Search for the cell housing the specified text and yield its [X, Y] center coordinate. 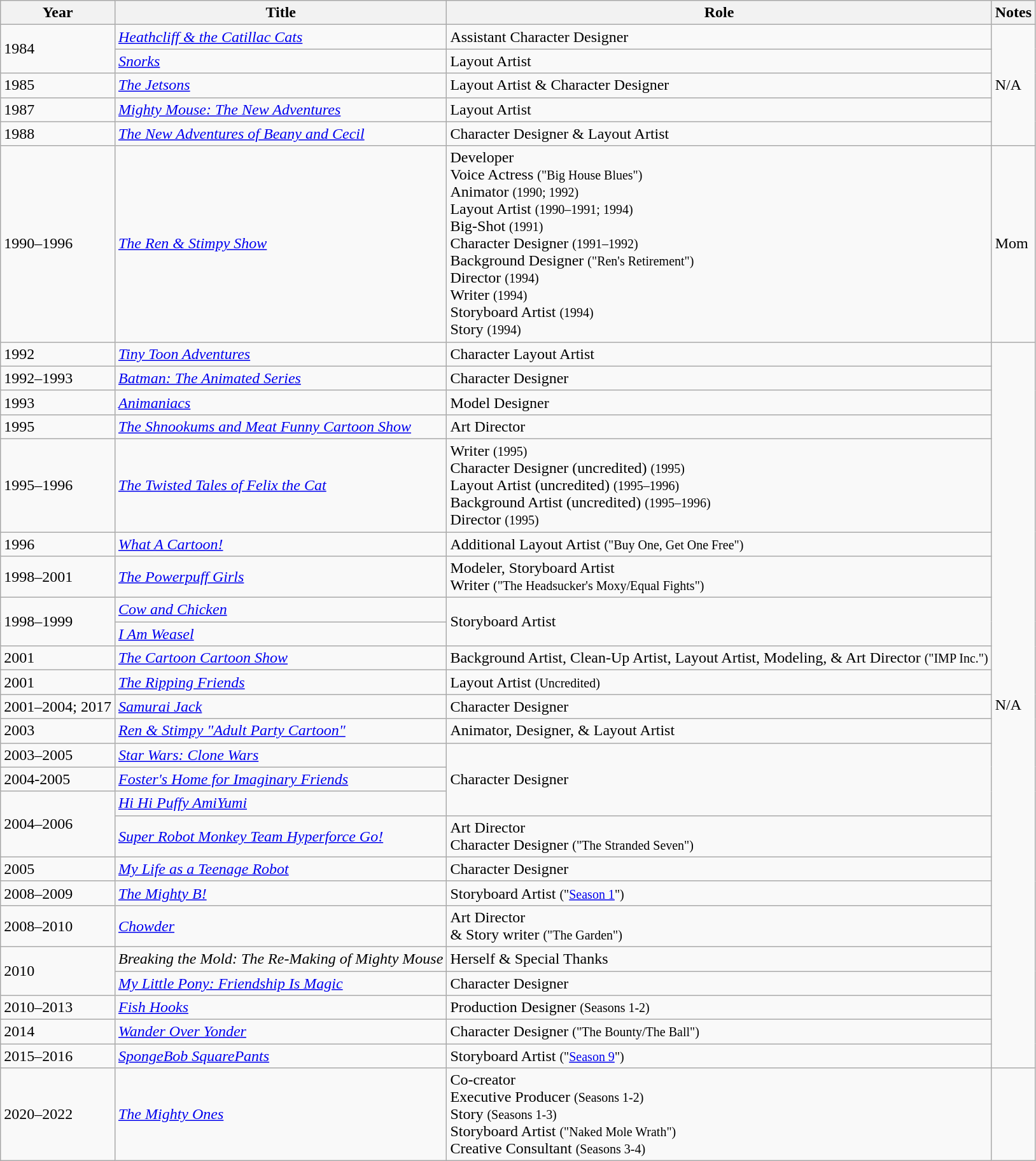
The Mighty B! [280, 893]
Cow and Chicken [280, 610]
Layout Artist & Character Designer [719, 85]
Additional Layout Artist ("Buy One, Get One Free") [719, 544]
The Jetsons [280, 85]
Notes [1013, 13]
Title [280, 13]
The New Adventures of Beany and Cecil [280, 134]
2004-2005 [58, 779]
2014 [58, 1032]
1985 [58, 85]
2005 [58, 869]
Super Robot Monkey Team Hyperforce Go! [280, 836]
Storyboard Artist [719, 622]
1993 [58, 402]
I Am Weasel [280, 634]
1984 [58, 49]
Tiny Toon Adventures [280, 354]
2010 [58, 971]
Character Designer ("The Bounty/The Ball") [719, 1032]
What A Cartoon! [280, 544]
Art Director& Story writer ("The Garden") [719, 925]
The Cartoon Cartoon Show [280, 658]
The Ripping Friends [280, 682]
1988 [58, 134]
1995 [58, 426]
Model Designer [719, 402]
SpongeBob SquarePants [280, 1056]
Snorks [280, 61]
Chowder [280, 925]
Hi Hi Puffy AmiYumi [280, 803]
1992 [58, 354]
2008–2010 [58, 925]
2003 [58, 731]
1987 [58, 109]
1998–2001 [58, 577]
Layout Artist (Uncredited) [719, 682]
1998–1999 [58, 622]
Writer (1995)Character Designer (uncredited) (1995)Layout Artist (uncredited) (1995–1996)Background Artist (uncredited) (1995–1996)Director (1995) [719, 485]
Breaking the Mold: The Re-Making of Mighty Mouse [280, 959]
1996 [58, 544]
Wander Over Yonder [280, 1032]
Mom [1013, 244]
Role [719, 13]
Ren & Stimpy "Adult Party Cartoon" [280, 731]
Foster's Home for Imaginary Friends [280, 779]
1992–1993 [58, 378]
Star Wars: Clone Wars [280, 755]
Heathcliff & the Catillac Cats [280, 37]
The Ren & Stimpy Show [280, 244]
2008–2009 [58, 893]
Animator, Designer, & Layout Artist [719, 731]
Animaniacs [280, 402]
Co-creatorExecutive Producer (Seasons 1-2)Story (Seasons 1-3)Storyboard Artist ("Naked Mole Wrath")Creative Consultant (Seasons 3-4) [719, 1115]
2010–2013 [58, 1008]
The Mighty Ones [280, 1115]
Storyboard Artist ("Season 9") [719, 1056]
2015–2016 [58, 1056]
The Twisted Tales of Felix the Cat [280, 485]
2020–2022 [58, 1115]
Samurai Jack [280, 707]
Year [58, 13]
Herself & Special Thanks [719, 959]
1995–1996 [58, 485]
Assistant Character Designer [719, 37]
2003–2005 [58, 755]
Modeler, Storyboard ArtistWriter ("The Headsucker's Moxy/Equal Fights") [719, 577]
Background Artist, Clean-Up Artist, Layout Artist, Modeling, & Art Director ("IMP Inc.") [719, 658]
Character Designer & Layout Artist [719, 134]
Character Layout Artist [719, 354]
Storyboard Artist ("Season 1") [719, 893]
2004–2006 [58, 824]
Fish Hooks [280, 1008]
The Shnookums and Meat Funny Cartoon Show [280, 426]
Batman: The Animated Series [280, 378]
1990–1996 [58, 244]
Production Designer (Seasons 1-2) [719, 1008]
2001–2004; 2017 [58, 707]
Art Director [719, 426]
The Powerpuff Girls [280, 577]
My Little Pony: Friendship Is Magic [280, 983]
Art DirectorCharacter Designer ("The Stranded Seven") [719, 836]
My Life as a Teenage Robot [280, 869]
Mighty Mouse: The New Adventures [280, 109]
